Locate the cell with the specified text and output its (X, Y) center coordinate. 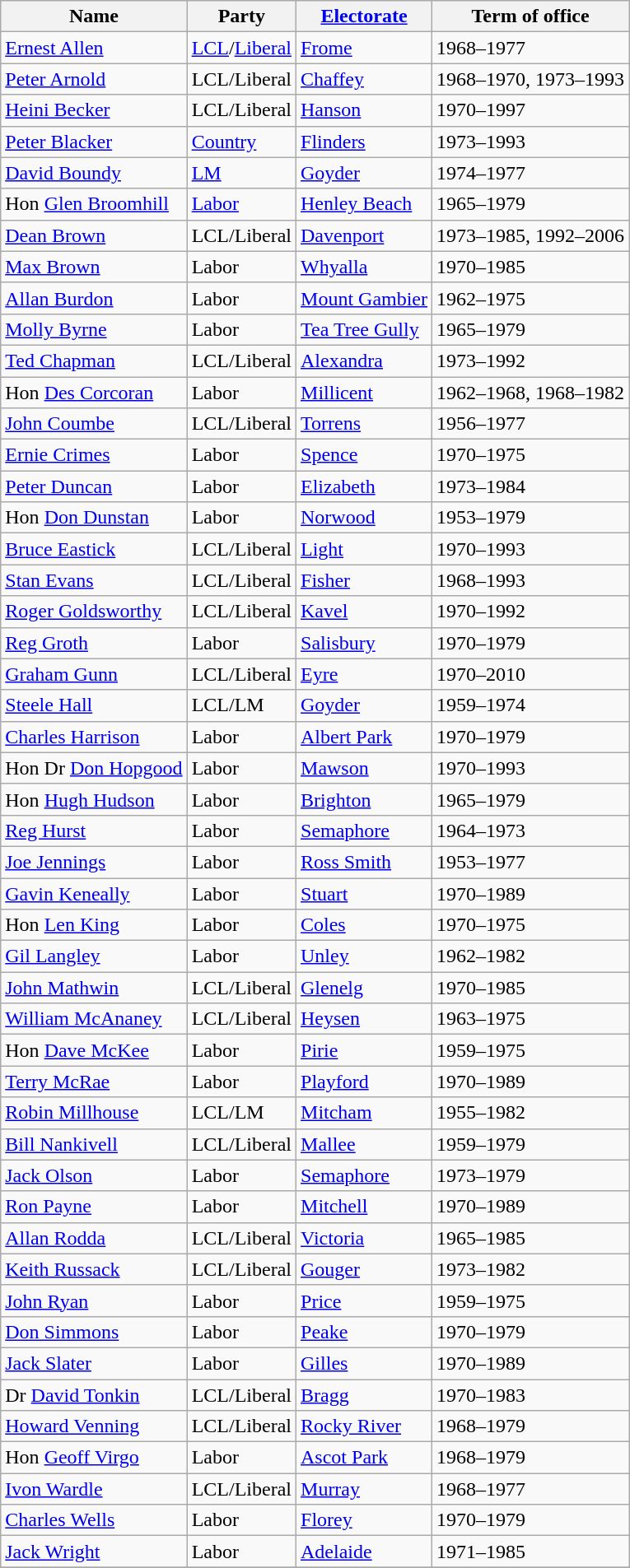
Dean Brown (94, 235)
Hon Des Corcoran (94, 393)
1956–1977 (530, 424)
Brighton (364, 799)
Graham Gunn (94, 674)
Dr David Tonkin (94, 1395)
1973–1993 (530, 142)
1973–1979 (530, 1175)
Reg Hurst (94, 831)
Ted Chapman (94, 361)
1970–1997 (530, 110)
1973–1982 (530, 1269)
Light (364, 549)
Roger Goldsworthy (94, 612)
William McAnaney (94, 1019)
Peter Blacker (94, 142)
Mitchell (364, 1207)
1953–1977 (530, 862)
Rocky River (364, 1426)
1973–1985, 1992–2006 (530, 235)
Howard Venning (94, 1426)
Spence (364, 455)
Ron Payne (94, 1207)
Stan Evans (94, 580)
Hon Dave McKee (94, 1050)
1953–1979 (530, 518)
1962–1975 (530, 298)
Tea Tree Gully (364, 329)
Adelaide (364, 1552)
Party (241, 16)
Hon Len King (94, 925)
1968–1970, 1973–1993 (530, 79)
Fisher (364, 580)
Chaffey (364, 79)
Frome (364, 48)
Murray (364, 1489)
Mitcham (364, 1113)
Hon Hugh Hudson (94, 799)
1955–1982 (530, 1113)
1964–1973 (530, 831)
Hon Dr Don Hopgood (94, 768)
Flinders (364, 142)
Terry McRae (94, 1082)
Charles Wells (94, 1520)
Heini Becker (94, 110)
Hon Geoff Virgo (94, 1458)
1971–1985 (530, 1552)
Steele Hall (94, 705)
Stuart (364, 893)
1959–1974 (530, 705)
Eyre (364, 674)
Gouger (364, 1269)
Salisbury (364, 643)
Joe Jennings (94, 862)
1973–1992 (530, 361)
Ernest Allen (94, 48)
Robin Millhouse (94, 1113)
Gilles (364, 1363)
Ross Smith (364, 862)
Norwood (364, 518)
Heysen (364, 1019)
Electorate (364, 16)
Alexandra (364, 361)
1962–1982 (530, 956)
1970–2010 (530, 674)
Playford (364, 1082)
Max Brown (94, 267)
Price (364, 1300)
LM (241, 173)
Gil Langley (94, 956)
1970–1983 (530, 1395)
Whyalla (364, 267)
1965–1985 (530, 1238)
Jack Slater (94, 1363)
Country (241, 142)
Davenport (364, 235)
Elizabeth (364, 486)
Don Simmons (94, 1332)
Jack Olson (94, 1175)
David Boundy (94, 173)
John Mathwin (94, 988)
Victoria (364, 1238)
1973–1984 (530, 486)
Glenelg (364, 988)
Ernie Crimes (94, 455)
Gavin Keneally (94, 893)
Hon Don Dunstan (94, 518)
Unley (364, 956)
1962–1968, 1968–1982 (530, 393)
Bill Nankivell (94, 1144)
Ascot Park (364, 1458)
Bruce Eastick (94, 549)
Name (94, 16)
Coles (364, 925)
Mount Gambier (364, 298)
Millicent (364, 393)
Florey (364, 1520)
Peter Duncan (94, 486)
Ivon Wardle (94, 1489)
Peake (364, 1332)
Bragg (364, 1395)
Allan Burdon (94, 298)
Hanson (364, 110)
Molly Byrne (94, 329)
Henley Beach (364, 204)
Allan Rodda (94, 1238)
Charles Harrison (94, 737)
John Ryan (94, 1300)
1959–1979 (530, 1144)
Jack Wright (94, 1552)
1970–1992 (530, 612)
Kavel (364, 612)
Reg Groth (94, 643)
1968–1993 (530, 580)
Mawson (364, 768)
Albert Park (364, 737)
Pirie (364, 1050)
Torrens (364, 424)
Peter Arnold (94, 79)
Mallee (364, 1144)
Keith Russack (94, 1269)
1963–1975 (530, 1019)
1974–1977 (530, 173)
Term of office (530, 16)
John Coumbe (94, 424)
Hon Glen Broomhill (94, 204)
